Provide the (X, Y) coordinate of the cell's center where the given text is located.  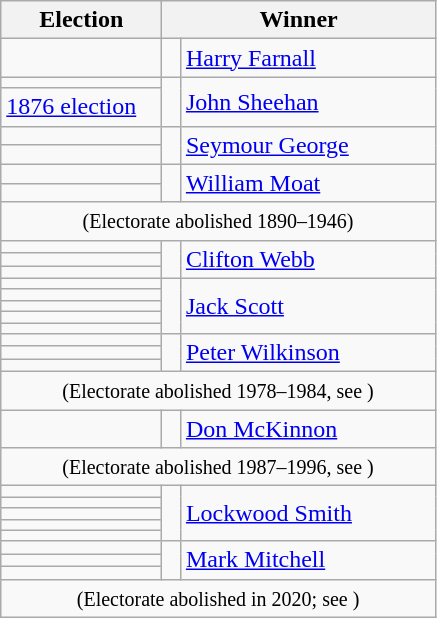
Jack Scott (308, 306)
John Sheehan (308, 102)
Peter Wilkinson (308, 353)
Mark Mitchell (308, 560)
Harry Farnall (308, 58)
(Electorate abolished 1978–1984, see ) (218, 391)
Lockwood Smith (308, 514)
(Electorate abolished in 2020; see ) (218, 598)
1876 election (82, 107)
Winner (299, 20)
(Electorate abolished 1890–1946) (218, 221)
Don McKinnon (308, 429)
Seymour George (308, 145)
William Moat (308, 183)
(Electorate abolished 1987–1996, see ) (218, 467)
Election (82, 20)
Clifton Webb (308, 259)
